For the text-containing cell, return its midpoint in [x, y] coordinate format. 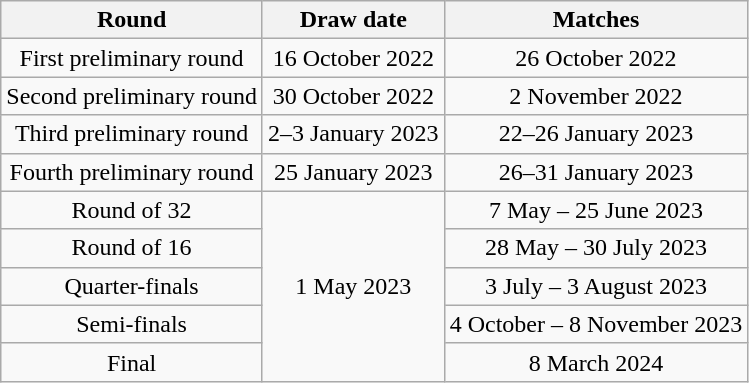
28 May – 30 July 2023 [596, 248]
Third preliminary round [132, 134]
8 March 2024 [596, 362]
Matches [596, 20]
First preliminary round [132, 58]
2 November 2022 [596, 96]
7 May – 25 June 2023 [596, 210]
Final [132, 362]
4 October – 8 November 2023 [596, 324]
Fourth preliminary round [132, 172]
26–31 January 2023 [596, 172]
1 May 2023 [353, 286]
Round of 16 [132, 248]
2–3 January 2023 [353, 134]
Round [132, 20]
30 October 2022 [353, 96]
Draw date [353, 20]
Round of 32 [132, 210]
Semi-finals [132, 324]
25 January 2023 [353, 172]
Second preliminary round [132, 96]
22–26 January 2023 [596, 134]
16 October 2022 [353, 58]
3 July – 3 August 2023 [596, 286]
26 October 2022 [596, 58]
Quarter-finals [132, 286]
